Provide the [x, y] coordinate of the cell's center where the given text is located.  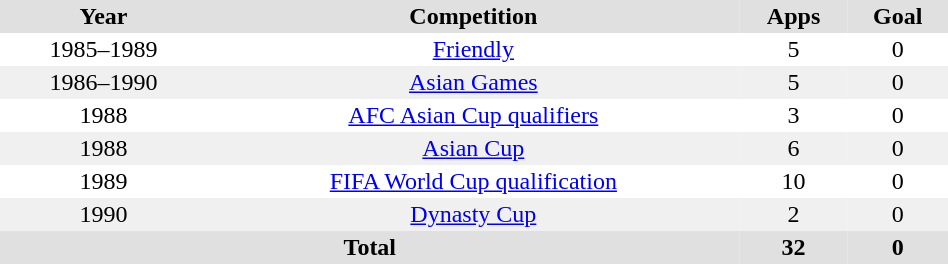
3 [794, 116]
Dynasty Cup [474, 214]
Asian Cup [474, 148]
32 [794, 248]
Competition [474, 16]
Friendly [474, 50]
Apps [794, 16]
1985–1989 [104, 50]
1989 [104, 182]
FIFA World Cup qualification [474, 182]
6 [794, 148]
10 [794, 182]
Asian Games [474, 82]
Total [370, 248]
AFC Asian Cup qualifiers [474, 116]
2 [794, 214]
1990 [104, 214]
Year [104, 16]
1986–1990 [104, 82]
Goal [898, 16]
